Extract the [x, y] coordinate from the center of the cell holding the provided text.  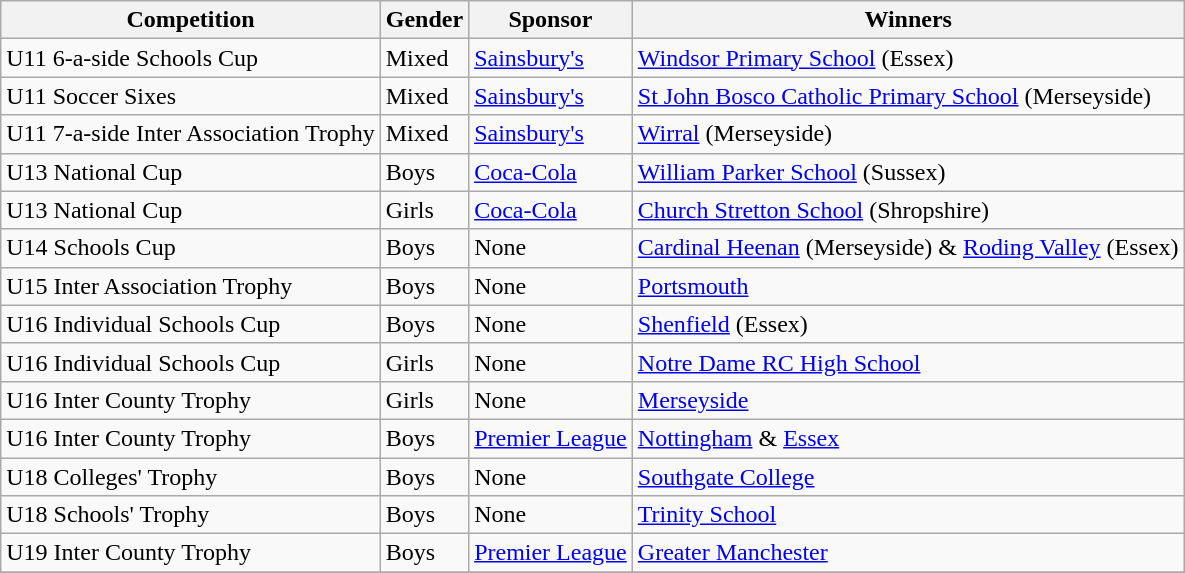
Competition [190, 20]
U18 Colleges' Trophy [190, 477]
Windsor Primary School (Essex) [908, 58]
U11 7-a-side Inter Association Trophy [190, 134]
U11 6-a-side Schools Cup [190, 58]
U14 Schools Cup [190, 248]
Shenfield (Essex) [908, 324]
Nottingham & Essex [908, 438]
Notre Dame RC High School [908, 362]
Gender [424, 20]
Wirral (Merseyside) [908, 134]
St John Bosco Catholic Primary School (Merseyside) [908, 96]
U11 Soccer Sixes [190, 96]
Winners [908, 20]
U15 Inter Association Trophy [190, 286]
Southgate College [908, 477]
U19 Inter County Trophy [190, 553]
Greater Manchester [908, 553]
William Parker School (Sussex) [908, 172]
Trinity School [908, 515]
Sponsor [551, 20]
Merseyside [908, 400]
U18 Schools' Trophy [190, 515]
Cardinal Heenan (Merseyside) & Roding Valley (Essex) [908, 248]
Church Stretton School (Shropshire) [908, 210]
Portsmouth [908, 286]
